Scan for the cell matching the given text and deliver its (x, y) coordinate at center. 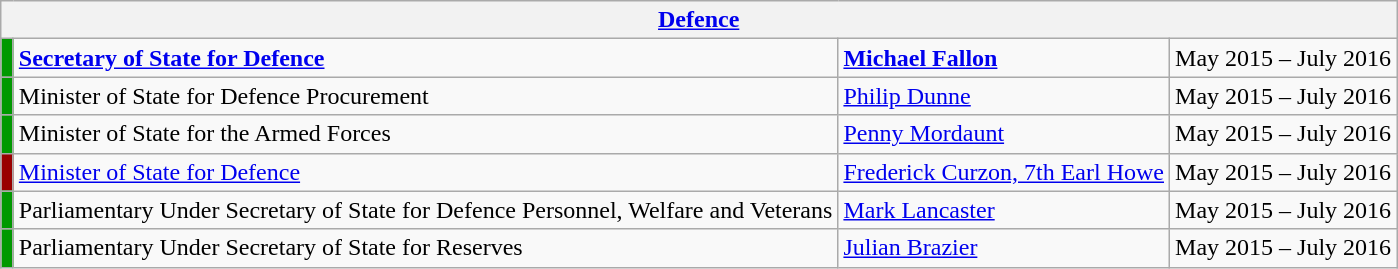
Parliamentary Under Secretary of State for Reserves (426, 248)
Secretary of State for Defence (426, 58)
Philip Dunne (1004, 96)
Frederick Curzon, 7th Earl Howe (1004, 172)
Julian Brazier (1004, 248)
Defence (699, 20)
Parliamentary Under Secretary of State for Defence Personnel, Welfare and Veterans (426, 210)
Michael Fallon (1004, 58)
Minister of State for Defence Procurement (426, 96)
Minister of State for Defence (426, 172)
Mark Lancaster (1004, 210)
Minister of State for the Armed Forces (426, 134)
Penny Mordaunt (1004, 134)
